Provide the [x, y] coordinate of the cell's center where the given text is located.  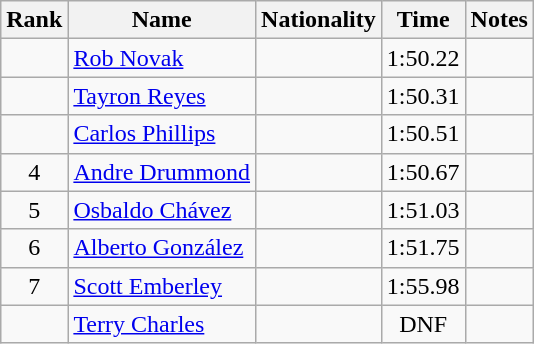
Osbaldo Chávez [162, 210]
Notes [499, 20]
Scott Emberley [162, 286]
5 [34, 210]
1:50.22 [423, 58]
7 [34, 286]
1:55.98 [423, 286]
Andre Drummond [162, 172]
1:50.67 [423, 172]
Rank [34, 20]
Tayron Reyes [162, 96]
1:50.51 [423, 134]
1:51.75 [423, 248]
Time [423, 20]
4 [34, 172]
Alberto González [162, 248]
1:50.31 [423, 96]
Rob Novak [162, 58]
Carlos Phillips [162, 134]
DNF [423, 324]
Terry Charles [162, 324]
Nationality [319, 20]
Name [162, 20]
6 [34, 248]
1:51.03 [423, 210]
